Capture the cell that displays the provided text and extract its [x, y] central coordinate. 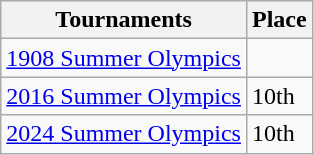
Place [279, 20]
2016 Summer Olympics [124, 96]
Tournaments [124, 20]
2024 Summer Olympics [124, 134]
1908 Summer Olympics [124, 58]
